Pinpoint the cell where the given text exists, returning its (X, Y) midpoint coordinate. 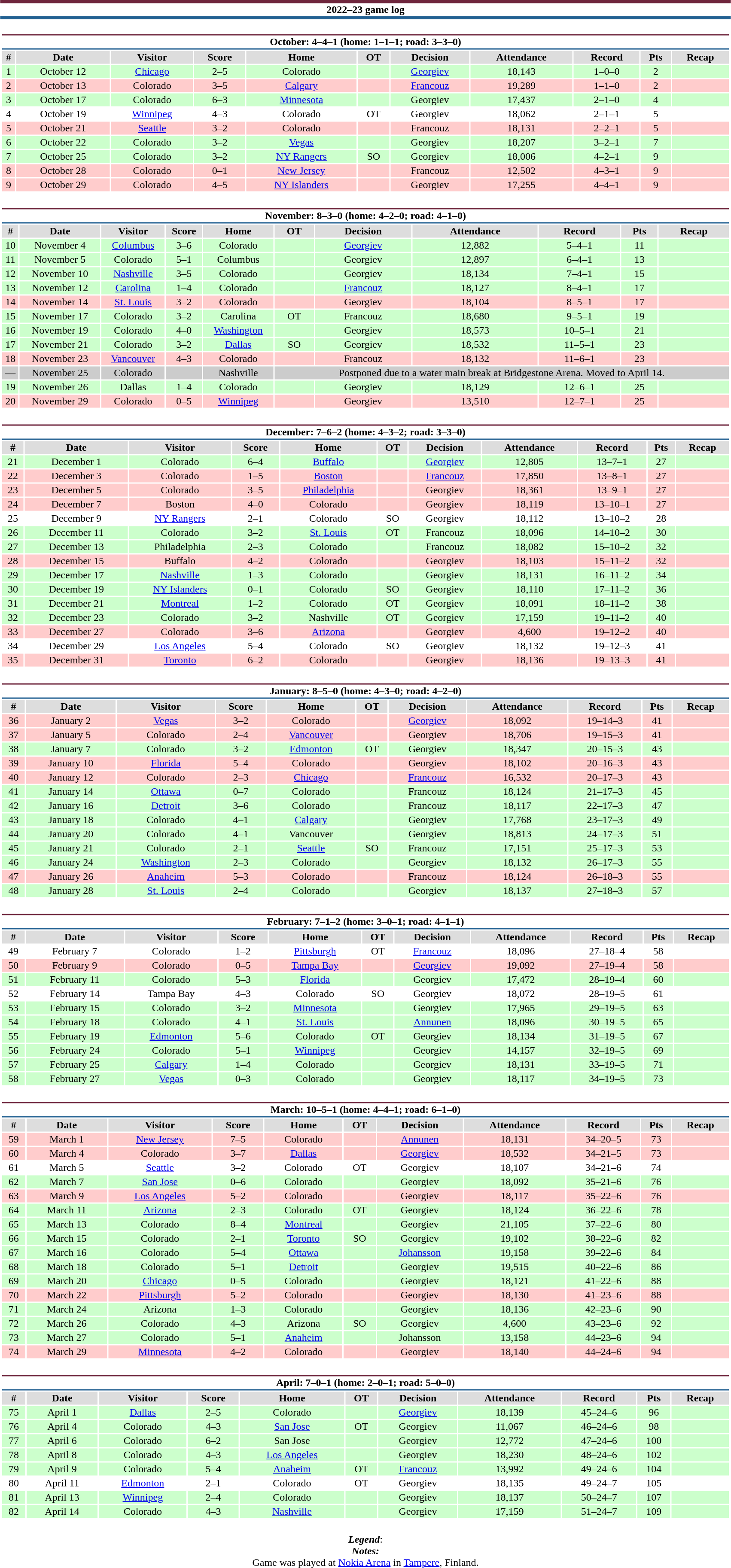
21,105 (515, 1224)
46 (13, 863)
39–22–6 (603, 1252)
December: 7–6–2 (home: 4–3–2; road: 3–3–0) (365, 432)
18,143 (521, 72)
24–17–3 (605, 834)
18,347 (517, 749)
December 17 (76, 575)
19,289 (521, 85)
December 15 (76, 561)
26–17–3 (605, 863)
7–5 (238, 1139)
41–22–6 (603, 1281)
18,107 (515, 1167)
April 11 (62, 1483)
75 (14, 1412)
17,472 (521, 979)
23–17–3 (605, 820)
7–4–1 (579, 273)
14,157 (521, 1051)
3 (9, 100)
January 7 (71, 749)
64 (14, 1210)
15–11–2 (612, 561)
31 (13, 603)
17,437 (521, 100)
November 23 (60, 359)
84 (656, 1252)
18,103 (530, 561)
18,110 (530, 590)
December 7 (76, 504)
13,510 (475, 401)
19–15–3 (605, 735)
2–1–1 (606, 114)
February 19 (75, 1036)
100 (654, 1440)
104 (654, 1469)
— (10, 373)
1–5 (255, 476)
February 11 (75, 979)
February 25 (75, 1064)
19–12–2 (612, 632)
6–4–1 (579, 260)
13–8–1 (612, 476)
12,882 (475, 245)
33 (13, 632)
18,062 (521, 114)
13,992 (509, 1469)
22–17–3 (605, 806)
18,102 (517, 763)
11–5–1 (579, 345)
April 14 (62, 1512)
36–22–6 (603, 1210)
March 16 (67, 1252)
90 (656, 1309)
25–17–3 (605, 848)
18 (10, 359)
February: 7–1–2 (home: 3–0–1; road: 4–1–1) (365, 921)
17,768 (517, 820)
18–11–2 (612, 603)
49–24–6 (599, 1469)
December 1 (76, 462)
March 20 (67, 1281)
March 13 (67, 1224)
48 (13, 891)
January 28 (71, 891)
4–2–1 (606, 157)
1 (9, 72)
20–17–3 (605, 778)
October 28 (63, 170)
November 5 (60, 260)
4–3–1 (606, 170)
11,067 (509, 1427)
0–3 (243, 1079)
16–11–2 (612, 575)
December 9 (76, 518)
January 2 (71, 721)
19–11–2 (612, 618)
5–6 (243, 1036)
19–12–3 (612, 646)
November 14 (60, 302)
16,532 (517, 778)
98 (654, 1427)
96 (654, 1412)
9–5–1 (579, 316)
45–24–6 (599, 1412)
77 (14, 1440)
14 (10, 302)
12–6–1 (579, 387)
42 (13, 806)
18,127 (475, 288)
November 17 (60, 316)
66 (14, 1239)
November 12 (60, 288)
27–19–4 (607, 966)
34–21–6 (603, 1167)
18,130 (515, 1295)
18,121 (515, 1281)
6–4 (255, 462)
44 (13, 834)
12,897 (475, 260)
109 (654, 1512)
January 18 (71, 820)
18,119 (530, 504)
October 22 (63, 142)
48–24–6 (599, 1455)
April 4 (62, 1427)
8–5–1 (579, 302)
March 5 (67, 1167)
13,158 (515, 1337)
10–5–1 (579, 330)
18,207 (521, 142)
26 (13, 533)
72 (14, 1324)
October 29 (63, 185)
October 21 (63, 128)
January 14 (71, 791)
6–3 (220, 100)
March 18 (67, 1267)
October 19 (63, 114)
40–22–6 (603, 1267)
February 18 (75, 1022)
February 24 (75, 1051)
2022–23 game log (365, 9)
51–24–7 (599, 1512)
16 (10, 330)
October: 4–4–1 (home: 1–1–1; road: 3–3–0) (365, 42)
4–5 (220, 185)
December 27 (76, 632)
10 (10, 245)
26–18–3 (605, 876)
50–24–7 (599, 1497)
April 1 (62, 1412)
8–4 (238, 1224)
27–18–3 (605, 891)
54 (13, 1022)
March 27 (67, 1337)
56 (13, 1051)
47–24–6 (599, 1440)
13–10–2 (612, 518)
5–4–1 (579, 245)
18,072 (521, 994)
34–20–5 (603, 1139)
March: 10–5–1 (home: 4–4–1; road: 6–1–0) (365, 1109)
15–10–2 (612, 547)
13–9–1 (612, 490)
14–10–2 (612, 533)
31–19–5 (607, 1036)
February 9 (75, 966)
19,102 (515, 1239)
20 (10, 401)
18,091 (530, 603)
April 13 (62, 1497)
November 25 (60, 373)
27–18–4 (607, 951)
37–22–6 (603, 1224)
22 (13, 476)
3–2–1 (606, 142)
13–10–1 (612, 504)
12 (10, 273)
1–0–0 (606, 72)
October 13 (63, 85)
42–23–6 (603, 1309)
November 4 (60, 245)
March 4 (67, 1154)
March 11 (67, 1210)
52 (13, 994)
34–21–5 (603, 1154)
March 24 (67, 1309)
18,813 (517, 834)
20–15–3 (605, 749)
0–7 (241, 791)
30–19–5 (607, 1022)
19–13–3 (612, 660)
12,805 (530, 462)
8–4–1 (579, 288)
March 29 (67, 1352)
35–21–6 (603, 1182)
32–19–5 (607, 1051)
13–7–1 (612, 462)
8 (9, 170)
17,965 (521, 1008)
January 5 (71, 735)
December 29 (76, 646)
March 9 (67, 1196)
18,230 (509, 1455)
11–6–1 (579, 359)
November: 8–3–0 (home: 4–2–0; road: 4–1–0) (365, 216)
2–1–0 (606, 100)
17,850 (530, 476)
December 31 (76, 660)
March 26 (67, 1324)
92 (656, 1324)
December 11 (76, 533)
February 15 (75, 1008)
43–23–6 (603, 1324)
17–11–2 (612, 590)
44–23–6 (603, 1337)
April 8 (62, 1455)
107 (654, 1497)
January 26 (71, 876)
1–1–0 (606, 85)
68 (14, 1267)
April: 7–0–1 (home: 2–0–1; road: 5–0–0) (365, 1383)
70 (14, 1295)
January 21 (71, 848)
28–19–5 (607, 994)
12,502 (521, 170)
February 7 (75, 951)
Postponed due to a water main break at Bridgestone Arena. Moved to April 14. (502, 373)
18,112 (530, 518)
January: 8–5–0 (home: 4–3–0; road: 4–2–0) (365, 691)
December 3 (76, 476)
12,772 (509, 1440)
4–4–1 (606, 185)
59 (14, 1139)
50 (13, 966)
79 (14, 1469)
18,104 (475, 302)
18,006 (521, 157)
29–19–5 (607, 1008)
24 (13, 504)
20–16–3 (605, 763)
December 13 (76, 547)
18,082 (530, 547)
29 (13, 575)
18,680 (475, 316)
39 (13, 763)
0–6 (238, 1182)
18,706 (517, 735)
December 19 (76, 590)
December 23 (76, 618)
January 24 (71, 863)
62 (14, 1182)
49–24–7 (599, 1483)
17,151 (517, 848)
18,135 (509, 1483)
12–7–1 (579, 401)
October 17 (63, 100)
January 10 (71, 763)
February 14 (75, 994)
November 26 (60, 387)
November 19 (60, 330)
81 (14, 1497)
34–19–5 (607, 1079)
46–24–6 (599, 1427)
3–7 (238, 1154)
21–17–3 (605, 791)
19,092 (521, 966)
38–22–6 (603, 1239)
44–24–6 (603, 1352)
19,158 (515, 1252)
35–22–6 (603, 1196)
18,129 (475, 387)
March 1 (67, 1139)
January 20 (71, 834)
October 12 (63, 72)
November 21 (60, 345)
33–19–5 (607, 1064)
18,361 (530, 490)
October 25 (63, 157)
January 12 (71, 778)
March 22 (67, 1295)
102 (654, 1455)
17,255 (521, 185)
January 16 (71, 806)
19–14–3 (605, 721)
November 29 (60, 401)
28–19–4 (607, 979)
41–23–6 (603, 1295)
18,139 (509, 1412)
19,515 (515, 1267)
December 21 (76, 603)
18,140 (515, 1352)
March 15 (67, 1239)
105 (654, 1483)
37 (13, 735)
April 9 (62, 1469)
6 (9, 142)
March 7 (67, 1182)
February 27 (75, 1079)
18,573 (475, 330)
2–2–1 (606, 128)
35 (13, 660)
December 5 (76, 490)
November 10 (60, 273)
86 (656, 1267)
April 6 (62, 1440)
